Find where the given text appears and provide that cell's center as (x, y) coordinate. 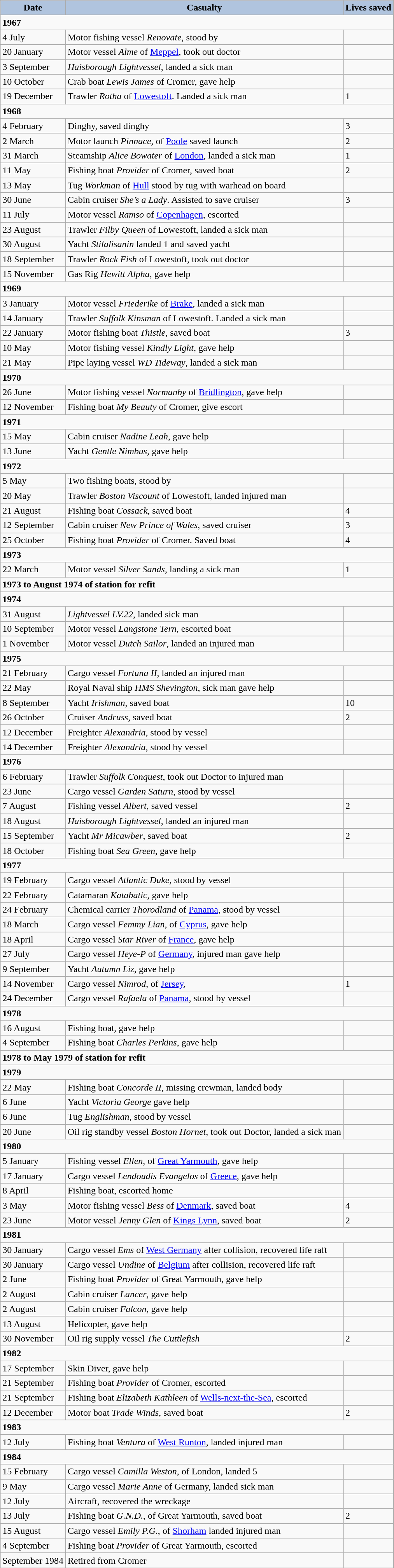
10 May (33, 348)
Cabin cruiser Nadine Leah, gave help (204, 437)
Lives saved (368, 8)
Chemical carrier Thorodland of Panama, stood by vessel (204, 910)
19 February (33, 880)
8 September (33, 703)
Gas Rig Hewitt Alpha, gave help (204, 274)
1984 (197, 1457)
Fishing boat Provider of Cromer, saved boat (204, 170)
Fishing boat Provider of Cromer. Saved boat (204, 540)
Motor launch Pinnace, of Poole saved launch (204, 141)
26 June (33, 392)
Fishing boat My Beauty of Cromer, give escort (204, 407)
Haisborough Lightvessel, landed a sick man (204, 67)
Motor fishing boat Thistle, saved boat (204, 333)
12 September (33, 525)
Yacht Stilalisanin landed 1 and saved yacht (204, 244)
5 May (33, 481)
31 August (33, 614)
Aircraft, recovered the wreckage (204, 1501)
Fishing boat, gave help (204, 1028)
14 January (33, 318)
9 September (33, 969)
12 November (33, 407)
1977 (197, 865)
Motor fishing vessel Kindly Light, gave help (204, 348)
Trawler Rotha of Lowestoft. Landed a sick man (204, 96)
15 August (33, 1531)
Cabin cruiser Lancer, gave help (204, 1294)
22 January (33, 333)
Cargo vessel Atlantic Duke, stood by vessel (204, 880)
8 April (33, 1191)
Skin Diver, gave help (204, 1368)
Casualty (204, 8)
Motor vessel Alme of Meppel, took out doctor (204, 52)
Oil rig supply vessel The Cuttlefish (204, 1338)
21 May (33, 362)
10 October (33, 82)
24 December (33, 998)
Trawler Boston Viscount of Lowestoft, landed injured man (204, 496)
1978 to May 1979 of station for refit (197, 1058)
1975 (197, 659)
Cargo vessel Ems of West Germany after collision, recovered life raft (204, 1250)
Fishing boat Elizabeth Kathleen of Wells-next-the-Sea, escorted (204, 1398)
Fishing boat Concorde II, missing crewman, landed body (204, 1087)
21 February (33, 673)
18 April (33, 939)
1967 (197, 23)
13 June (33, 451)
7 August (33, 806)
14 December (33, 747)
14 November (33, 984)
15 May (33, 437)
18 October (33, 850)
Fishing boat Provider of Great Yarmouth, escorted (204, 1545)
1982 (197, 1353)
Cargo vessel Emily P.G., of Shorham landed injured man (204, 1531)
22 February (33, 895)
Motor fishing vessel Normanby of Bridlington, gave help (204, 392)
3 September (33, 67)
Cargo vessel Nimrod, of Jersey, (204, 984)
Cruiser Andruss, saved boat (204, 718)
13 July (33, 1516)
Steamship Alice Bowater of London, landed a sick man (204, 155)
1972 (197, 466)
Fishing boat Ventura of West Runton, landed injured man (204, 1442)
2 June (33, 1279)
16 August (33, 1028)
18 September (33, 259)
Pipe laying vessel WD Tideway, landed a sick man (204, 362)
Motor vessel Langstone Tern, escorted boat (204, 629)
Trawler Suffolk Conquest, took out Doctor to injured man (204, 777)
15 February (33, 1472)
Fishing boat, escorted home (204, 1191)
15 September (33, 836)
Yacht Mr Micawber, saved boat (204, 836)
Yacht Irishman, saved boat (204, 703)
30 June (33, 200)
2 March (33, 141)
Retired from Cromer (204, 1560)
Fishing boat Charles Perkins, gave help (204, 1043)
Motor vessel Silver Sands, landing a sick man (204, 570)
4 February (33, 126)
Cargo vessel Star River of France, gave help (204, 939)
Royal Naval ship HMS Shevington, sick man gave help (204, 688)
Cargo vessel Garden Saturn, stood by vessel (204, 791)
Fishing vessel Albert, saved vessel (204, 806)
Cabin cruiser Falcon, gave help (204, 1309)
Oil rig standby vessel Boston Hornet, took out Doctor, landed a sick man (204, 1132)
1974 (197, 599)
1968 (197, 111)
Tug Englishman, stood by vessel (204, 1117)
Trawler Filby Queen of Lowestoft, landed a sick man (204, 230)
Motor fishing vessel Renovate, stood by (204, 37)
20 May (33, 496)
9 May (33, 1486)
10 (368, 703)
22 March (33, 570)
Cargo vessel Rafaela of Panama, stood by vessel (204, 998)
Dinghy, saved dinghy (204, 126)
Motor vessel Jenny Glen of Kings Lynn, saved boat (204, 1220)
3 January (33, 303)
1979 (197, 1072)
11 July (33, 215)
Catamaran Katabatic, gave help (204, 895)
Cargo vessel Fortuna II, landed an injured man (204, 673)
26 October (33, 718)
1983 (197, 1427)
Yacht Autumn Liz, gave help (204, 969)
3 May (33, 1206)
Cargo vessel Camilla Weston, of London, landed 5 (204, 1472)
5 January (33, 1161)
1981 (197, 1235)
1971 (197, 422)
Fishing vessel Ellen, of Great Yarmouth, gave help (204, 1161)
18 August (33, 821)
Motor fishing vessel Bess of Denmark, saved boat (204, 1206)
10 September (33, 629)
Tug Workman of Hull stood by tug with warhead on board (204, 185)
1980 (197, 1146)
Haisborough Lightvessel, landed an injured man (204, 821)
6 February (33, 777)
24 February (33, 910)
Fishing boat Provider of Cromer, escorted (204, 1383)
13 August (33, 1324)
19 December (33, 96)
4 July (33, 37)
Cargo vessel Undine of Belgium after collision, recovered life raft (204, 1265)
1973 to August 1974 of station for refit (197, 584)
1969 (197, 289)
Helicopter, gave help (204, 1324)
Fishing boat G.N.D., of Great Yarmouth, saved boat (204, 1516)
13 May (33, 185)
Fishing boat Sea Green, gave help (204, 850)
1 November (33, 643)
Cargo vessel Lendoudis Evangelos of Greece, gave help (204, 1176)
1978 (197, 1013)
Cargo vessel Femmy Lian, of Cyprus, gave help (204, 925)
Date (33, 8)
Cabin cruiser New Prince of Wales, saved cruiser (204, 525)
Motor vessel Ramso of Copenhagen, escorted (204, 215)
27 July (33, 954)
23 August (33, 230)
20 June (33, 1132)
September 1984 (33, 1560)
30 November (33, 1338)
Yacht Gentle Nimbus, gave help (204, 451)
17 September (33, 1368)
Motor boat Trade Winds, saved boat (204, 1413)
Cargo vessel Marie Anne of Germany, landed sick man (204, 1486)
17 January (33, 1176)
20 January (33, 52)
Motor vessel Dutch Sailor, landed an injured man (204, 643)
Cabin cruiser She’s a Lady. Assisted to save cruiser (204, 200)
1973 (197, 555)
Yacht Victoria George gave help (204, 1102)
15 November (33, 274)
Two fishing boats, stood by (204, 481)
30 August (33, 244)
Crab boat Lewis James of Cromer, gave help (204, 82)
21 August (33, 510)
1976 (197, 762)
Trawler Suffolk Kinsman of Lowestoft. Landed a sick man (204, 318)
Motor vessel Friederike of Brake, landed a sick man (204, 303)
1970 (197, 377)
11 May (33, 170)
Trawler Rock Fish of Lowestoft, took out doctor (204, 259)
Lightvessel LV.22, landed sick man (204, 614)
31 March (33, 155)
18 March (33, 925)
25 October (33, 540)
Fishing boat Provider of Great Yarmouth, gave help (204, 1279)
Cargo vessel Heye-P of Germany, injured man gave help (204, 954)
Fishing boat Cossack, saved boat (204, 510)
